Provide the (x, y) coordinate of the cell's center where the given text is located.  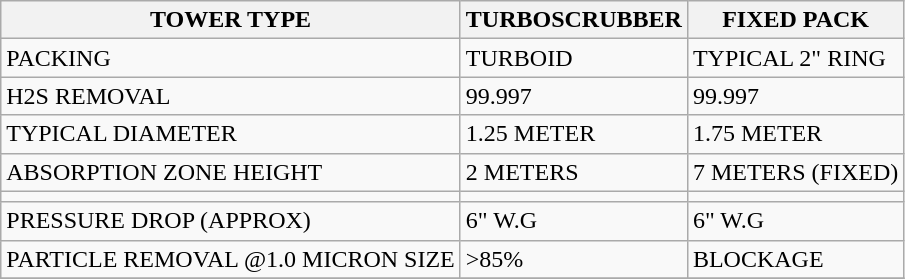
TYPICAL DIAMETER (231, 134)
7 METERS (FIXED) (795, 172)
FIXED PACK (795, 20)
1.25 METER (574, 134)
TURBOID (574, 58)
2 METERS (574, 172)
TOWER TYPE (231, 20)
PRESSURE DROP (APPROX) (231, 221)
H2S REMOVAL (231, 96)
1.75 METER (795, 134)
PACKING (231, 58)
>85% (574, 259)
PARTICLE REMOVAL @1.0 MICRON SIZE (231, 259)
TURBOSCRUBBER (574, 20)
TYPICAL 2" RING (795, 58)
BLOCKAGE (795, 259)
ABSORPTION ZONE HEIGHT (231, 172)
